Extract the (X, Y) coordinate from the center of the cell holding the provided text.  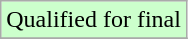
Qualified for final (94, 20)
